Find where the given text appears and provide that cell's center as [X, Y] coordinate. 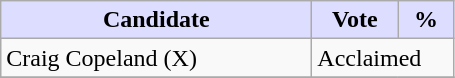
% [426, 20]
Craig Copeland (X) [156, 58]
Acclaimed [383, 58]
Vote [355, 20]
Candidate [156, 20]
